From the cell containing the given text, extract its center point as [x, y] coordinate. 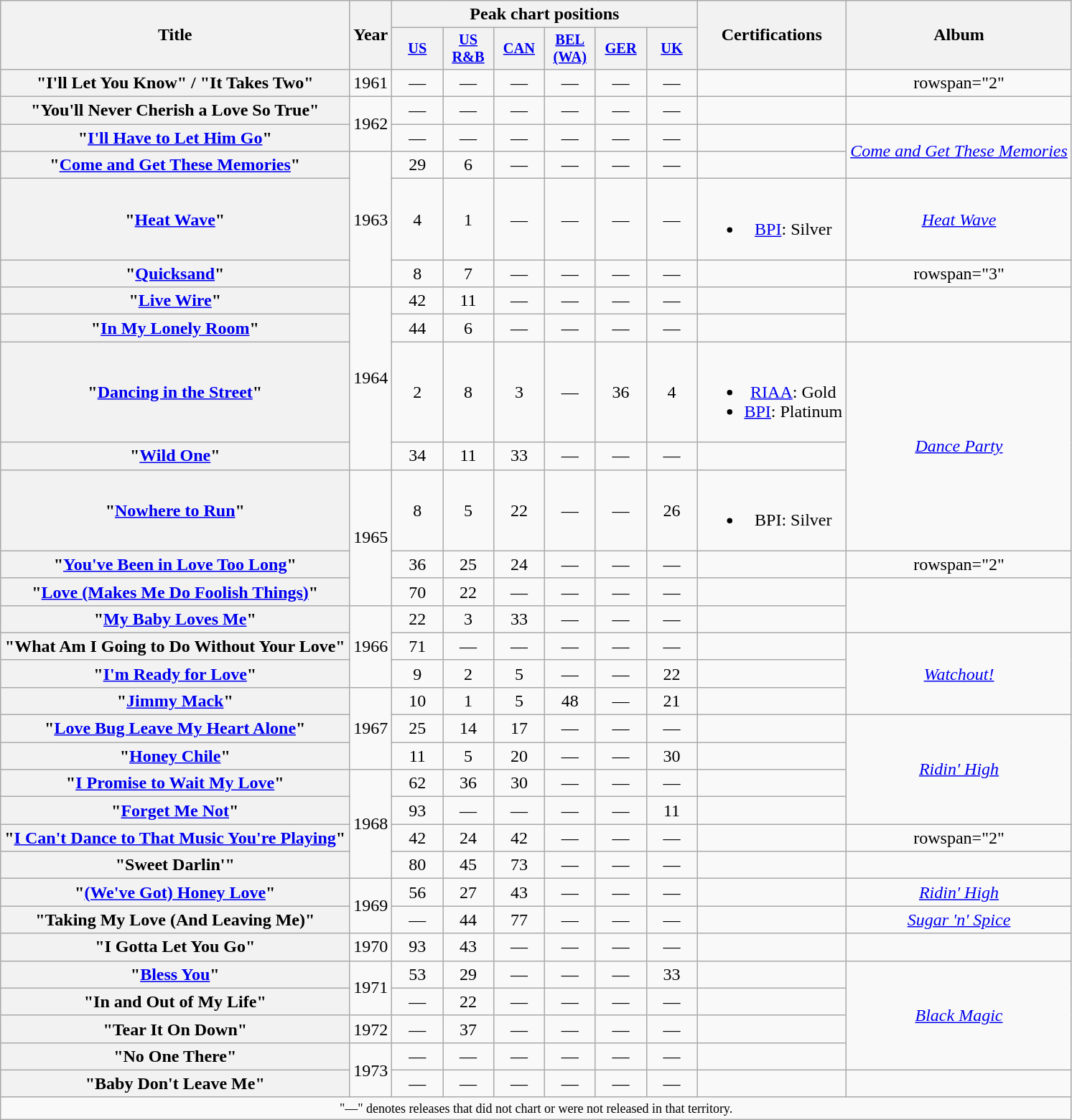
"You've Been in Love Too Long" [175, 564]
"Tear It On Down" [175, 1029]
"I Can't Dance to That Music You're Playing" [175, 838]
62 [418, 783]
1964 [370, 378]
1968 [370, 824]
21 [672, 701]
"Jimmy Mack" [175, 701]
"Come and Get These Memories" [175, 165]
"Wild One" [175, 456]
"Quicksand" [175, 274]
"In My Lonely Room" [175, 328]
Sugar 'n' Spice [959, 920]
"What Am I Going to Do Without Your Love" [175, 646]
77 [518, 920]
"My Baby Loves Me" [175, 619]
US [418, 49]
Certifications [772, 35]
1961 [370, 83]
CAN [518, 49]
1971 [370, 988]
1967 [370, 728]
"(We've Got) Honey Love" [175, 892]
"Taking My Love (And Leaving Me)" [175, 920]
34 [418, 456]
"Dancing in the Street" [175, 392]
"I Promise to Wait My Love" [175, 783]
53 [418, 974]
73 [518, 865]
70 [418, 592]
Peak chart positions [544, 14]
1969 [370, 906]
1963 [370, 220]
USR&B [468, 49]
20 [518, 756]
"I'll Have to Let Him Go" [175, 138]
GER [620, 49]
"I'll Let You Know" / "It Takes Two" [175, 83]
"Love Bug Leave My Heart Alone" [175, 729]
Black Magic [959, 1015]
27 [468, 892]
rowspan="3" [959, 274]
RIAA: GoldBPI: Platinum [772, 392]
"Sweet Darlin'" [175, 865]
1966 [370, 646]
7 [468, 274]
BEL(WA) [570, 49]
14 [468, 729]
1970 [370, 947]
"Heat Wave" [175, 220]
26 [672, 510]
48 [570, 701]
1962 [370, 124]
1973 [370, 1070]
"No One There" [175, 1056]
"I Gotta Let You Go" [175, 947]
80 [418, 865]
10 [418, 701]
"Nowhere to Run" [175, 510]
"You'll Never Cherish a Love So True" [175, 111]
"Honey Chile" [175, 756]
17 [518, 729]
37 [468, 1029]
"Love (Makes Me Do Foolish Things)" [175, 592]
1972 [370, 1029]
Year [370, 35]
Come and Get These Memories [959, 151]
"In and Out of My Life" [175, 1002]
"Forget Me Not" [175, 811]
Watchout! [959, 673]
9 [418, 673]
Album [959, 35]
71 [418, 646]
"—" denotes releases that did not chart or were not released in that territory. [536, 1109]
45 [468, 865]
UK [672, 49]
"I'm Ready for Love" [175, 673]
Dance Party [959, 447]
"Live Wire" [175, 301]
1965 [370, 537]
Heat Wave [959, 220]
Title [175, 35]
"Bless You" [175, 974]
"Baby Don't Leave Me" [175, 1083]
56 [418, 892]
